Output the [X, Y] coordinate of the center of the cell containing the given text.  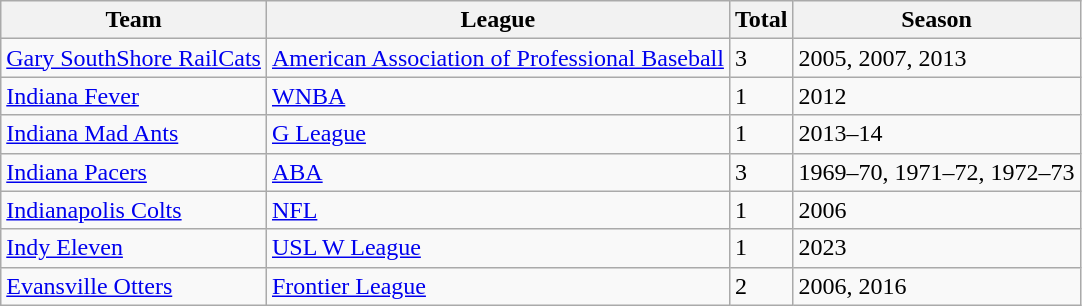
2023 [936, 248]
Indiana Fever [134, 96]
2 [761, 286]
League [498, 20]
Indy Eleven [134, 248]
ABA [498, 172]
G League [498, 134]
2005, 2007, 2013 [936, 58]
2006, 2016 [936, 286]
Team [134, 20]
NFL [498, 210]
Indiana Pacers [134, 172]
WNBA [498, 96]
Indianapolis Colts [134, 210]
2013–14 [936, 134]
2012 [936, 96]
2006 [936, 210]
Total [761, 20]
Frontier League [498, 286]
Season [936, 20]
Indiana Mad Ants [134, 134]
American Association of Professional Baseball [498, 58]
Evansville Otters [134, 286]
1969–70, 1971–72, 1972–73 [936, 172]
Gary SouthShore RailCats [134, 58]
USL W League [498, 248]
